Find where the given text appears and provide that cell's center as [X, Y] coordinate. 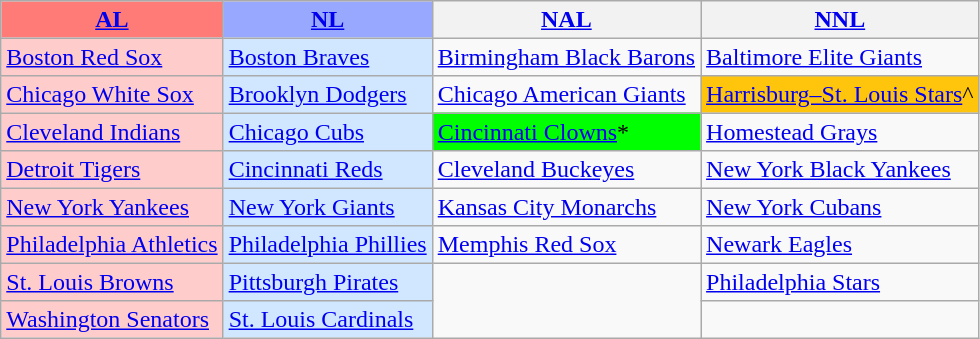
New York Yankees [112, 206]
Cincinnati Reds [328, 170]
St. Louis Browns [112, 282]
New York Giants [328, 206]
Washington Senators [112, 318]
Memphis Red Sox [566, 244]
Birmingham Black Barons [566, 56]
Brooklyn Dodgers [328, 94]
Philadelphia Athletics [112, 244]
Harrisburg–St. Louis Stars^ [840, 94]
Philadelphia Phillies [328, 244]
NNL [840, 20]
Chicago Cubs [328, 132]
Baltimore Elite Giants [840, 56]
Boston Red Sox [112, 56]
Cleveland Indians [112, 132]
NAL [566, 20]
Philadelphia Stars [840, 282]
Boston Braves [328, 56]
Homestead Grays [840, 132]
Chicago American Giants [566, 94]
New York Black Yankees [840, 170]
St. Louis Cardinals [328, 318]
AL [112, 20]
Chicago White Sox [112, 94]
Detroit Tigers [112, 170]
Kansas City Monarchs [566, 206]
Newark Eagles [840, 244]
NL [328, 20]
Pittsburgh Pirates [328, 282]
Cincinnati Clowns* [566, 132]
New York Cubans [840, 206]
Cleveland Buckeyes [566, 170]
